Return the (X, Y) coordinate for the center point of the cell that contains the specified text.  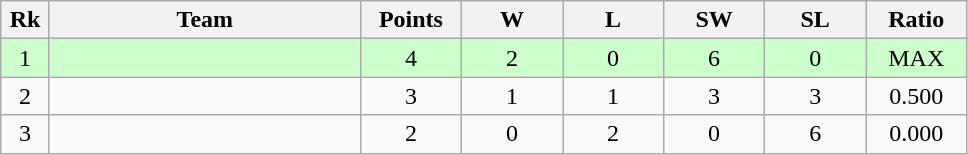
L (612, 20)
0.500 (916, 96)
0.000 (916, 134)
4 (410, 58)
MAX (916, 58)
SL (816, 20)
W (512, 20)
Team (204, 20)
Rk (26, 20)
SW (714, 20)
Ratio (916, 20)
Points (410, 20)
